Find where the given text appears and provide that cell's center as [x, y] coordinate. 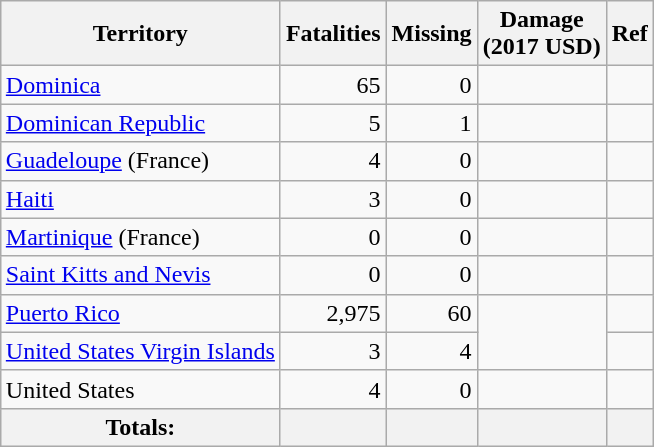
Ref [630, 34]
65 [333, 85]
United States Virgin Islands [140, 351]
Damage(2017 USD) [542, 34]
United States [140, 389]
Dominican Republic [140, 123]
Guadeloupe (France) [140, 161]
Fatalities [333, 34]
Missing [432, 34]
Dominica [140, 85]
1 [432, 123]
Totals: [140, 427]
60 [432, 313]
Saint Kitts and Nevis [140, 275]
Martinique (France) [140, 237]
Haiti [140, 199]
Territory [140, 34]
Puerto Rico [140, 313]
5 [333, 123]
2,975 [333, 313]
